Pinpoint the cell where the given text exists, returning its (x, y) midpoint coordinate. 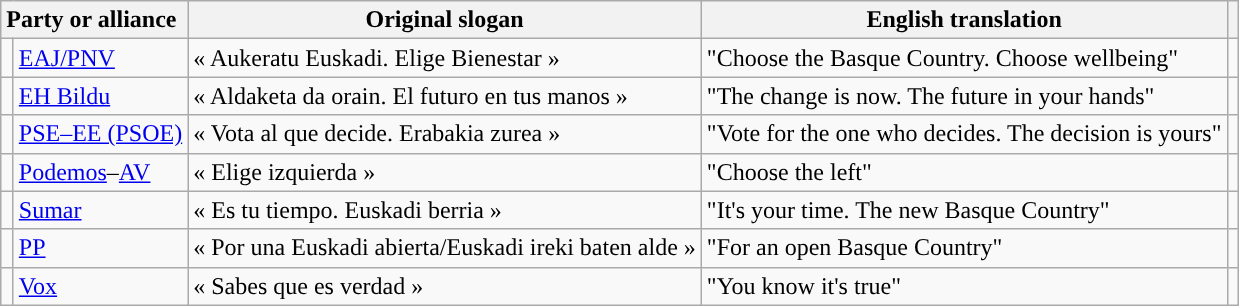
Party or alliance (94, 20)
"Vote for the one who decides. The decision is yours" (964, 134)
"The change is now. The future in your hands" (964, 96)
"You know it's true" (964, 286)
« Es tu tiempo. Euskadi berria » (445, 210)
EAJ/PNV (100, 58)
English translation (964, 20)
"It's your time. The new Basque Country" (964, 210)
EH Bildu (100, 96)
Podemos–AV (100, 172)
"For an open Basque Country" (964, 248)
« Sabes que es verdad » (445, 286)
"Choose the left" (964, 172)
« Vota al que decide. Erabakia zurea » (445, 134)
PP (100, 248)
« Aukeratu Euskadi. Elige Bienestar » (445, 58)
Original slogan (445, 20)
« Elige izquierda » (445, 172)
« Por una Euskadi abierta/Euskadi ireki baten alde » (445, 248)
Vox (100, 286)
PSE–EE (PSOE) (100, 134)
Sumar (100, 210)
"Choose the Basque Country. Choose wellbeing" (964, 58)
« Aldaketa da orain. El futuro en tus manos » (445, 96)
